Output the [x, y] coordinate of the center of the cell containing the given text.  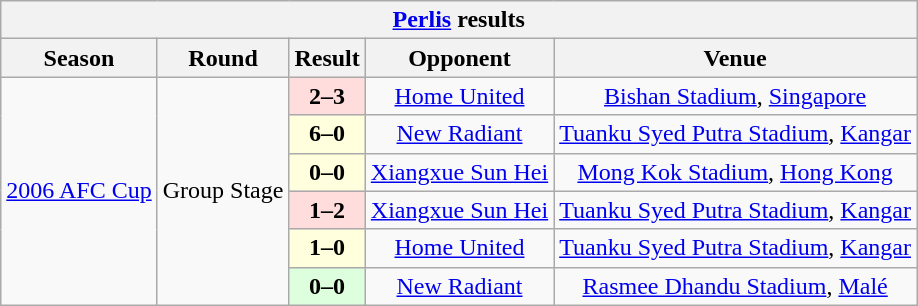
Perlis results [459, 20]
Opponent [459, 58]
2–3 [327, 96]
Bishan Stadium, Singapore [736, 96]
1–0 [327, 248]
Mong Kok Stadium, Hong Kong [736, 172]
Venue [736, 58]
Group Stage [223, 191]
Rasmee Dhandu Stadium, Malé [736, 286]
1–2 [327, 210]
Season [79, 58]
Round [223, 58]
2006 AFC Cup [79, 191]
6–0 [327, 134]
Result [327, 58]
